For the text-containing cell, return its midpoint in (X, Y) coordinate format. 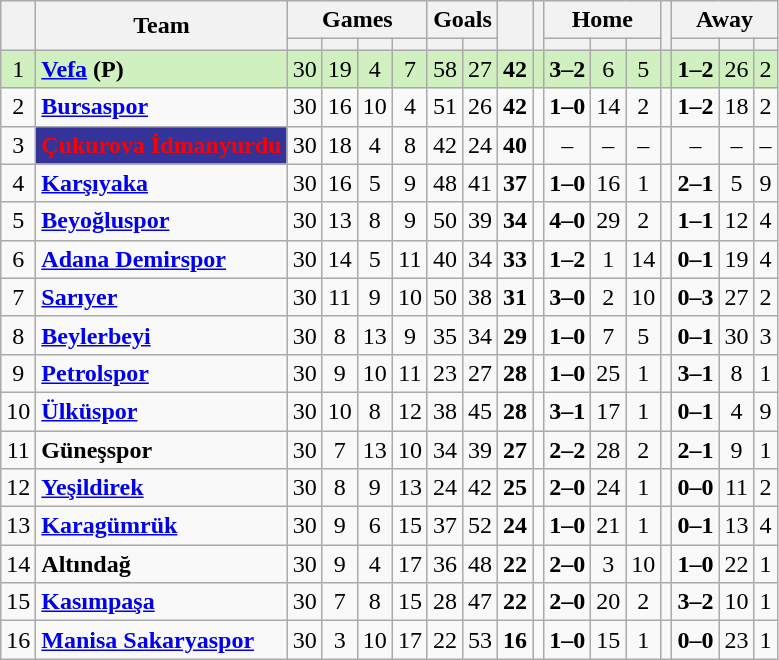
Bursaspor (162, 107)
3–0 (568, 297)
36 (444, 564)
52 (480, 526)
21 (608, 526)
Güneşspor (162, 449)
Team (162, 26)
Beyoğluspor (162, 221)
Vefa (P) (162, 69)
Petrolspor (162, 373)
51 (444, 107)
Away (724, 20)
33 (516, 259)
Karagümrük (162, 526)
Beylerbeyi (162, 335)
47 (480, 602)
Karşıyaka (162, 183)
Manisa Sakaryaspor (162, 640)
53 (480, 640)
35 (444, 335)
Home (602, 20)
58 (444, 69)
0–3 (696, 297)
2–2 (568, 449)
Adana Demirspor (162, 259)
Games (357, 20)
Yeşildirek (162, 488)
4–0 (568, 221)
41 (480, 183)
Altındağ (162, 564)
Kasımpaşa (162, 602)
Ülküspor (162, 411)
31 (516, 297)
20 (608, 602)
45 (480, 411)
Sarıyer (162, 297)
1–1 (696, 221)
Goals (462, 20)
Çukurova İdmanyurdu (162, 145)
